Scan for the cell matching the given text and deliver its [x, y] coordinate at center. 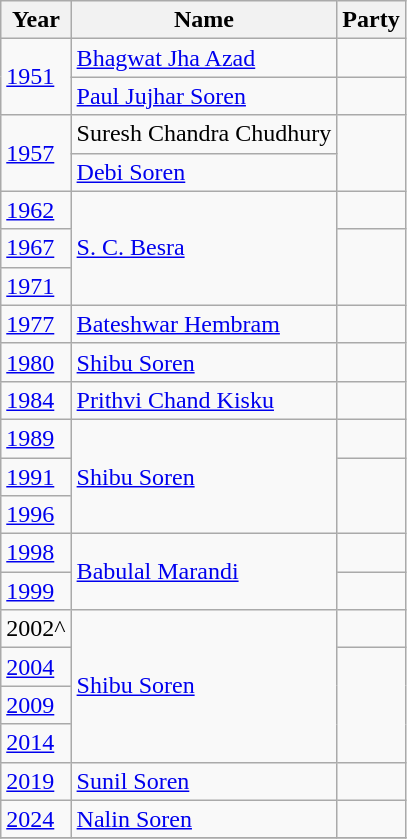
Debi Soren [204, 172]
Babulal Marandi [204, 572]
1971 [36, 286]
2019 [36, 781]
Bhagwat Jha Azad [204, 58]
Prithvi Chand Kisku [204, 400]
2009 [36, 705]
2024 [36, 819]
1998 [36, 553]
S. C. Besra [204, 248]
1991 [36, 477]
1962 [36, 210]
Paul Jujhar Soren [204, 96]
1951 [36, 77]
1989 [36, 438]
Suresh Chandra Chudhury [204, 134]
1999 [36, 591]
Sunil Soren [204, 781]
1957 [36, 153]
1984 [36, 400]
2002^ [36, 629]
2014 [36, 743]
Year [36, 20]
1977 [36, 324]
Nalin Soren [204, 819]
1980 [36, 362]
2004 [36, 667]
Name [204, 20]
Party [371, 20]
1996 [36, 515]
1967 [36, 248]
Bateshwar Hembram [204, 324]
